Locate the cell with the specified text and output its [X, Y] center coordinate. 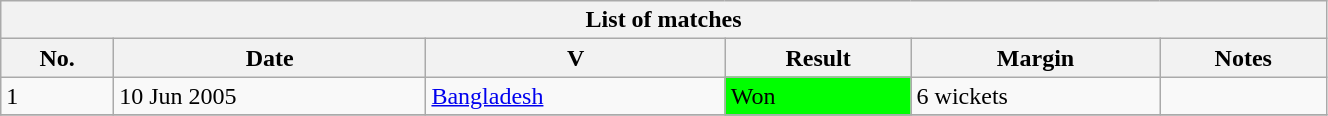
V [576, 58]
Notes [1243, 58]
6 wickets [1036, 96]
Date [270, 58]
1 [58, 96]
No. [58, 58]
10 Jun 2005 [270, 96]
Bangladesh [576, 96]
Margin [1036, 58]
Result [818, 58]
Won [818, 96]
List of matches [664, 20]
